Capture the cell that displays the provided text and extract its (x, y) central coordinate. 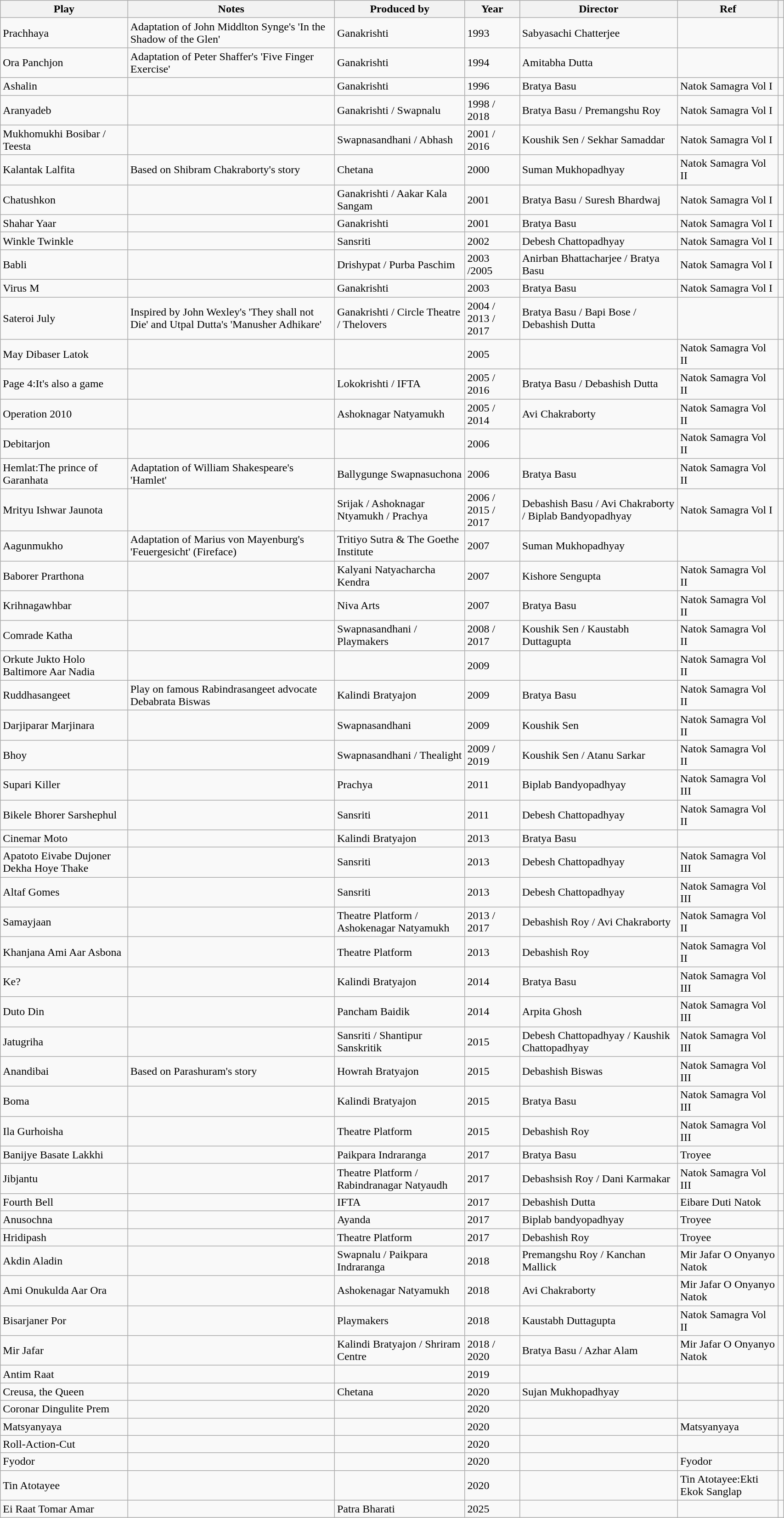
Based on Parashuram's story (231, 1071)
2002 (492, 241)
Debashish Biswas (598, 1071)
Ganakrishti / Swapnalu (400, 110)
IFTA (400, 1202)
Comrade Katha (64, 636)
Ashoknagar Natyamukh (400, 414)
2000 (492, 170)
Bhoy (64, 755)
Mir Jafar (64, 1350)
Orkute Jukto Holo Baltimore Aar Nadia (64, 665)
Drishypat / Purba Paschim (400, 265)
Krihnagawhbar (64, 605)
Page 4:It's also a game (64, 384)
Prachya (400, 784)
2001 / 2016 (492, 140)
Biplab bandyopadhyay (598, 1219)
Swapnasandhani / Playmakers (400, 636)
Arpita Ghosh (598, 1011)
May Dibaser Latok (64, 355)
Kalindi Bratyajon / Shriram Centre (400, 1350)
1994 (492, 62)
Sabyasachi Chatterjee (598, 33)
2019 (492, 1374)
Apatoto Eivabe Dujoner Dekha Hoye Thake (64, 863)
2003 (492, 288)
Sujan Mukhopadhyay (598, 1392)
Sansriti / Shantipur Sanskritik (400, 1042)
Premangshu Roy / Kanchan Mallick (598, 1261)
Debashsish Roy / Dani Karmakar (598, 1179)
Theatre Platform / Rabindranagar Natyaudh (400, 1179)
Debashish Dutta (598, 1202)
2025 (492, 1509)
2005 / 2014 (492, 414)
Koushik Sen / Atanu Sarkar (598, 755)
Patra Bharati (400, 1509)
Altaf Gomes (64, 892)
1996 (492, 86)
Director (598, 9)
Produced by (400, 9)
Fourth Bell (64, 1202)
Debashish Roy / Avi Chakraborty (598, 922)
Howrah Bratyajon (400, 1071)
Adaptation of John Middlton Synge's 'In the Shadow of the Glen' (231, 33)
Ei Raat Tomar Amar (64, 1509)
Ashokenagar Natyamukh (400, 1291)
Play (64, 9)
Kishore Sengupta (598, 576)
Tin Atotayee:Ekti Ekok Sanglap (728, 1485)
Supari Killer (64, 784)
Winkle Twinkle (64, 241)
Lokokrishti / IFTA (400, 384)
Banijye Basate Lakkhi (64, 1155)
Virus M (64, 288)
Swapnalu / Paikpara Indraranga (400, 1261)
1993 (492, 33)
2013 / 2017 (492, 922)
Prachhaya (64, 33)
Niva Arts (400, 605)
Pancham Baidik (400, 1011)
2006 / 2015 / 2017 (492, 510)
2009 / 2019 (492, 755)
Swapnasandhani (400, 725)
Based on Shibram Chakraborty's story (231, 170)
Samayjaan (64, 922)
Shahar Yaar (64, 223)
Year (492, 9)
Hemlat:The prince of Garanhata (64, 474)
Babli (64, 265)
Khanjana Ami Aar Asbona (64, 952)
Bratya Basu / Suresh Bhardwaj (598, 199)
Ballygunge Swapnasuchona (400, 474)
Aagunmukho (64, 546)
Amitabha Dutta (598, 62)
Roll-Action-Cut (64, 1444)
Bratya Basu / Premangshu Roy (598, 110)
2008 / 2017 (492, 636)
Kalantak Lalfita (64, 170)
Darjiparar Marjinara (64, 725)
Mrityu Ishwar Jaunota (64, 510)
Creusa, the Queen (64, 1392)
Swapnasandhani / Abhash (400, 140)
2004 / 2013 / 2017 (492, 318)
Ganakrishti / Aakar Kala Sangam (400, 199)
Ref (728, 9)
Antim Raat (64, 1374)
Theatre Platform / Ashokenagar Natyamukh (400, 922)
Coronar Dingulite Prem (64, 1409)
Ora Panchjon (64, 62)
Kalyani Natyacharcha Kendra (400, 576)
Boma (64, 1101)
1998 / 2018 (492, 110)
Inspired by John Wexley's 'They shall not Die' and Utpal Dutta's 'Manusher Adhikare' (231, 318)
Bisarjaner Por (64, 1321)
Ashalin (64, 86)
Debashish Basu / Avi Chakraborty / Biplab Bandyopadhyay (598, 510)
Eibare Duti Natok (728, 1202)
Duto Din (64, 1011)
Anandibai (64, 1071)
Ami Onukulda Aar Ora (64, 1291)
Bratya Basu / Azhar Alam (598, 1350)
Debesh Chattopadhyay / Kaushik Chattopadhyay (598, 1042)
Biplab Bandyopadhyay (598, 784)
Ayanda (400, 1219)
Cinemar Moto (64, 839)
Srijak / Ashoknagar Ntyamukh / Prachya (400, 510)
Swapnasandhani / Thealight (400, 755)
2005 / 2016 (492, 384)
Koushik Sen / Sekhar Samaddar (598, 140)
Debitarjon (64, 444)
Jibjantu (64, 1179)
Koushik Sen (598, 725)
Bratya Basu / Debashish Dutta (598, 384)
2003 /2005 (492, 265)
Anirban Bhattacharjee / Bratya Basu (598, 265)
Baborer Prarthona (64, 576)
Paikpara Indraranga (400, 1155)
Kaustabh Duttagupta (598, 1321)
Bikele Bhorer Sarshephul (64, 815)
Mukhomukhi Bosibar / Teesta (64, 140)
Ke? (64, 982)
Adaptation of Peter Shaffer's 'Five Finger Exercise' (231, 62)
Sateroi July (64, 318)
Chatushkon (64, 199)
Hridipash (64, 1237)
Notes (231, 9)
Playmakers (400, 1321)
Koushik Sen / Kaustabh Duttagupta (598, 636)
Aranyadeb (64, 110)
Akdin Aladin (64, 1261)
2005 (492, 355)
Ruddhasangeet (64, 695)
Adaptation of William Shakespeare's 'Hamlet' (231, 474)
Ila Gurhoisha (64, 1131)
2018 / 2020 (492, 1350)
Operation 2010 (64, 414)
Bratya Basu / Bapi Bose / Debashish Dutta (598, 318)
Tin Atotayee (64, 1485)
Tritiyo Sutra & The Goethe Institute (400, 546)
Jatugriha (64, 1042)
Play on famous Rabindrasangeet advocate Debabrata Biswas (231, 695)
Adaptation of Marius von Mayenburg's 'Feuergesicht' (Fireface) (231, 546)
Ganakrishti / Circle Theatre / Thelovers (400, 318)
Anusochna (64, 1219)
